Provide the [X, Y] coordinate of the cell's center where the given text is located.  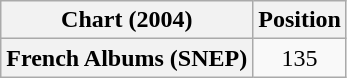
Position [300, 20]
135 [300, 58]
French Albums (SNEP) [127, 58]
Chart (2004) [127, 20]
